Locate the cell with the specified text and output its (x, y) center coordinate. 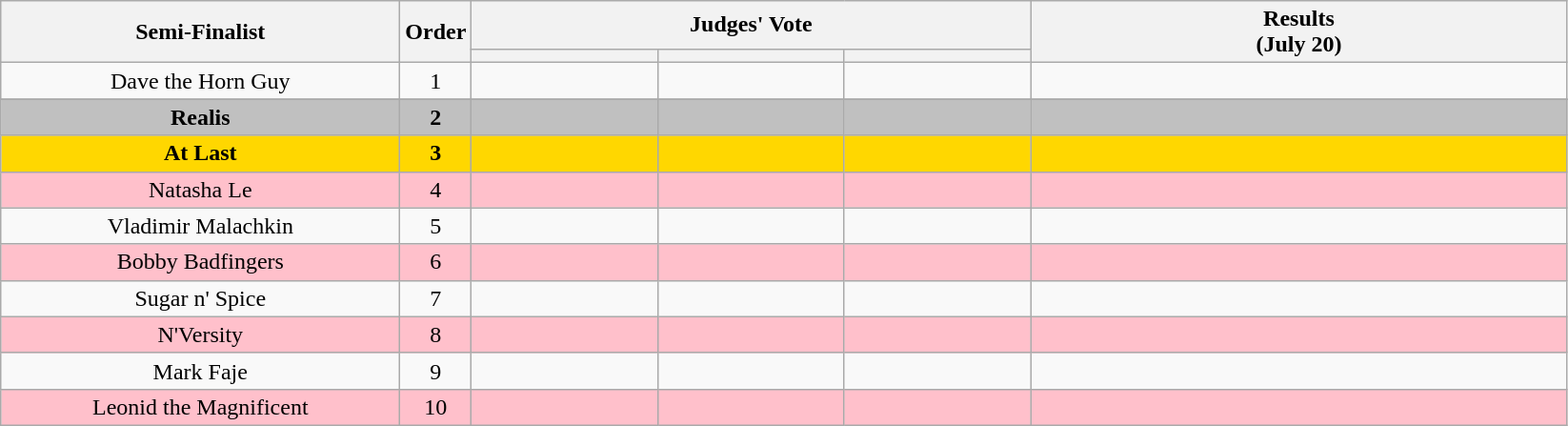
1 (436, 81)
5 (436, 226)
4 (436, 190)
7 (436, 298)
Vladimir Malachkin (200, 226)
Mark Faje (200, 371)
3 (436, 153)
Natasha Le (200, 190)
Dave the Horn Guy (200, 81)
9 (436, 371)
8 (436, 335)
Realis (200, 117)
Bobby Badfingers (200, 262)
Results (July 20) (1299, 32)
N'Versity (200, 335)
2 (436, 117)
Order (436, 32)
Judges' Vote (751, 25)
Semi-Finalist (200, 32)
Leonid the Magnificent (200, 407)
10 (436, 407)
6 (436, 262)
At Last (200, 153)
Sugar n' Spice (200, 298)
